Pinpoint the cell where the given text exists, returning its (X, Y) midpoint coordinate. 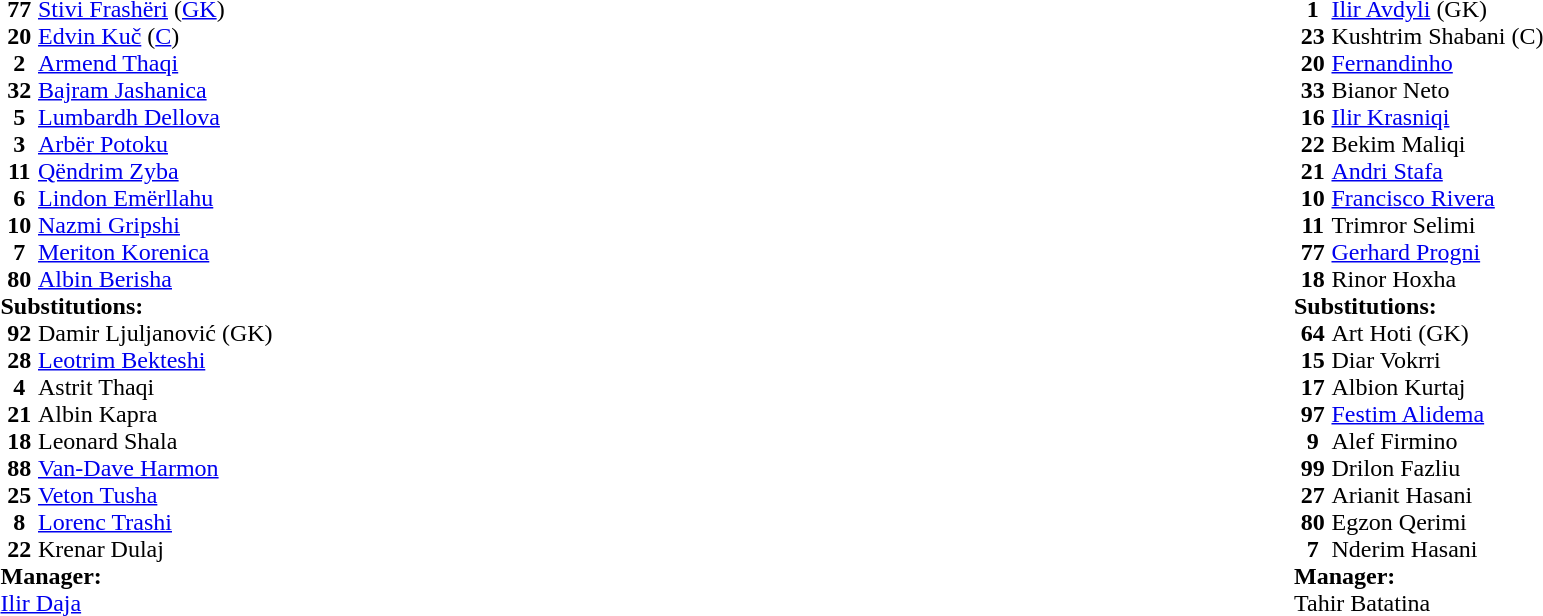
Edvin Kuč (C) (156, 36)
Arianit Hasani (1437, 496)
Lumbardh Dellova (156, 118)
Alef Firmino (1437, 442)
8 (19, 522)
Trimror Selimi (1437, 226)
Albin Kapra (156, 414)
3 (19, 144)
23 (1313, 36)
92 (19, 334)
Andri Stafa (1437, 172)
32 (19, 90)
Gerhard Progni (1437, 252)
Krenar Dulaj (156, 550)
Leonard Shala (156, 442)
Nderim Hasani (1437, 550)
27 (1313, 496)
Astrit Thaqi (156, 388)
2 (19, 64)
Lindon Emërllahu (156, 198)
Art Hoti (GK) (1437, 334)
Veton Tusha (156, 496)
Drilon Fazliu (1437, 468)
17 (1313, 388)
Albion Kurtaj (1437, 388)
4 (19, 388)
97 (1313, 414)
16 (1313, 118)
Damir Ljuljanović (GK) (156, 334)
Leotrim Bekteshi (156, 360)
Albin Berisha (156, 280)
Rinor Hoxha (1437, 280)
Bekim Maliqi (1437, 144)
Qëndrim Zyba (156, 172)
Festim Alidema (1437, 414)
88 (19, 468)
33 (1313, 90)
25 (19, 496)
9 (1313, 442)
5 (19, 118)
Arbër Potoku (156, 144)
Armend Thaqi (156, 64)
64 (1313, 334)
Nazmi Gripshi (156, 226)
Egzon Qerimi (1437, 522)
Francisco Rivera (1437, 198)
Kushtrim Shabani (C) (1437, 36)
99 (1313, 468)
Ilir Krasniqi (1437, 118)
Meriton Korenica (156, 252)
28 (19, 360)
Fernandinho (1437, 64)
77 (1313, 252)
Bianor Neto (1437, 90)
15 (1313, 360)
Lorenc Trashi (156, 522)
Diar Vokrri (1437, 360)
6 (19, 198)
Van-Dave Harmon (156, 468)
Bajram Jashanica (156, 90)
